Return the (X, Y) coordinate for the center point of the cell that contains the specified text.  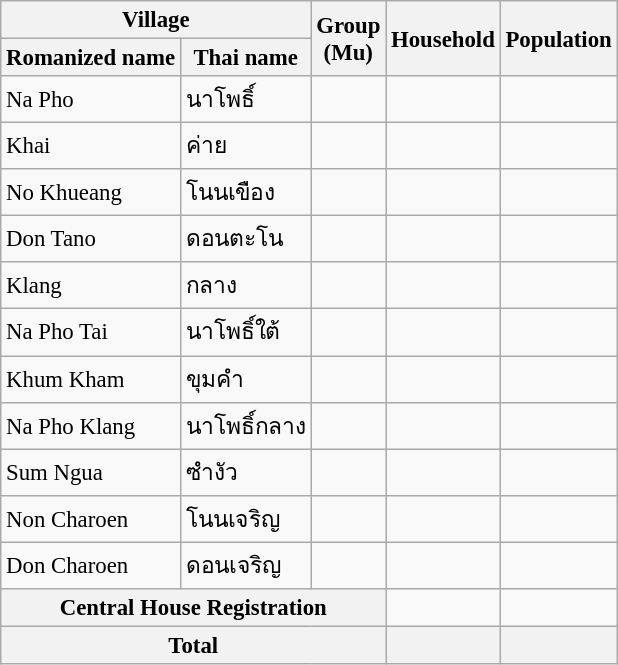
Household (443, 38)
กลาง (246, 286)
โนนเขือง (246, 192)
Sum Ngua (91, 472)
Village (156, 20)
ดอนตะโน (246, 240)
นาโพธิ์ใต้ (246, 332)
Romanized name (91, 58)
Na Pho Tai (91, 332)
Khum Kham (91, 380)
Na Pho Klang (91, 426)
Central House Registration (194, 608)
นาโพธิ์กลาง (246, 426)
ค่าย (246, 146)
Khai (91, 146)
Klang (91, 286)
ดอนเจริญ (246, 566)
นาโพธิ์ (246, 100)
ซำงัว (246, 472)
Don Tano (91, 240)
Na Pho (91, 100)
Population (558, 38)
Total (194, 645)
No Khueang (91, 192)
Thai name (246, 58)
Group(Mu) (348, 38)
Non Charoen (91, 518)
ขุมคำ (246, 380)
โนนเจริญ (246, 518)
Don Charoen (91, 566)
